Scan for the cell matching the given text and deliver its (x, y) coordinate at center. 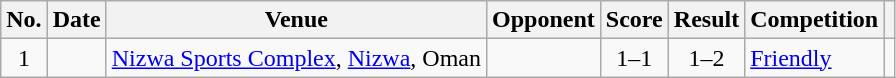
Score (634, 20)
Competition (814, 20)
Result (706, 20)
Nizwa Sports Complex, Nizwa, Oman (296, 58)
Date (76, 20)
1–1 (634, 58)
Friendly (814, 58)
No. (24, 20)
1 (24, 58)
Opponent (544, 20)
Venue (296, 20)
1–2 (706, 58)
